Locate the cell with the specified text and output its (X, Y) center coordinate. 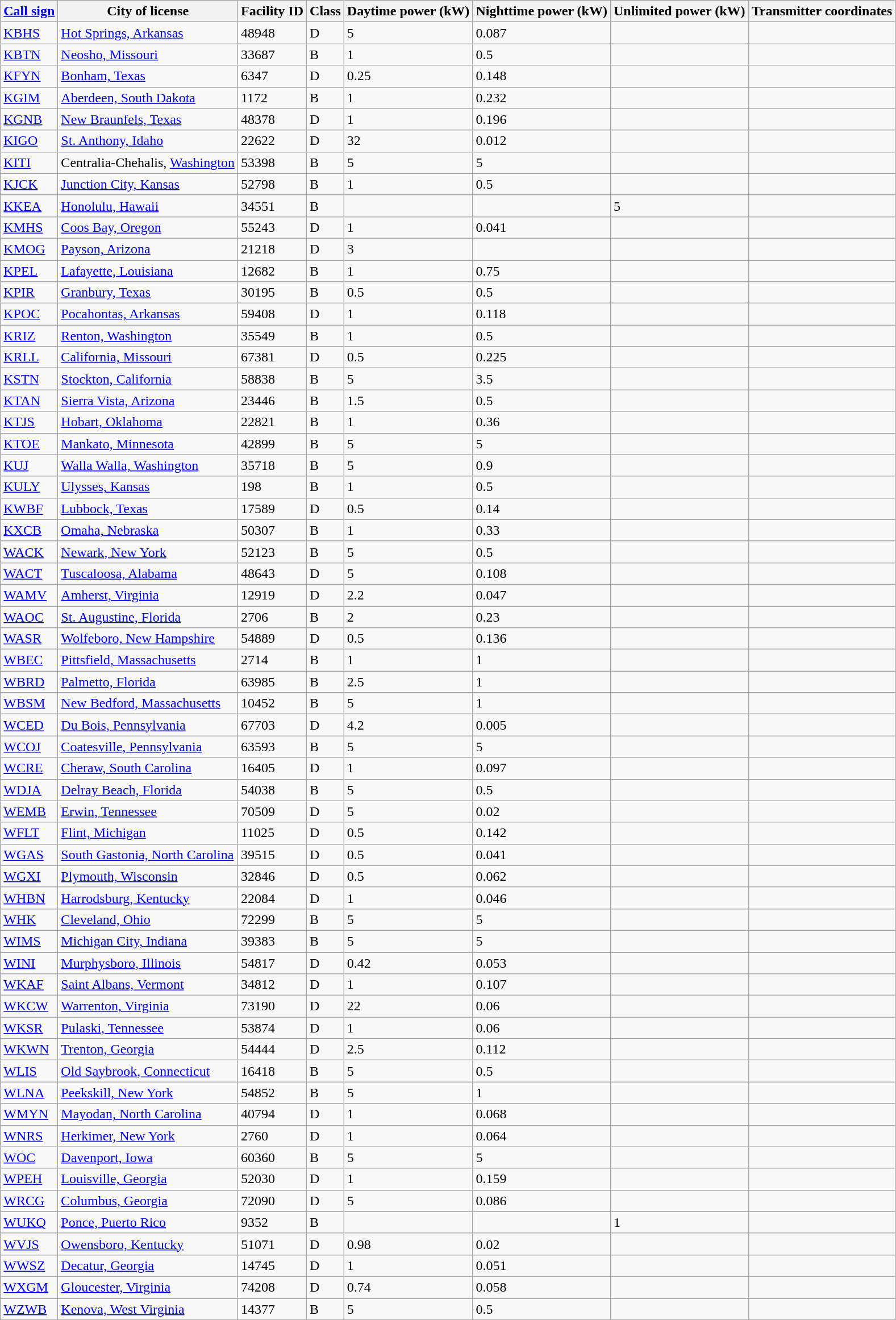
30195 (272, 293)
0.196 (542, 119)
Ulysses, Kansas (148, 487)
0.053 (542, 963)
22084 (272, 898)
Facility ID (272, 11)
KPEL (30, 271)
WGAS (30, 855)
67703 (272, 725)
54889 (272, 639)
0.058 (542, 1287)
WBRD (30, 682)
Daytime power (kW) (408, 11)
California, Missouri (148, 357)
53398 (272, 163)
50307 (272, 530)
Lafayette, Louisiana (148, 271)
1172 (272, 98)
35718 (272, 465)
16418 (272, 1071)
WBSM (30, 703)
0.047 (542, 595)
32846 (272, 876)
0.136 (542, 639)
KRIZ (30, 336)
WRCG (30, 1201)
4.2 (408, 725)
New Bedford, Massachusetts (148, 703)
0.225 (542, 357)
Granbury, Texas (148, 293)
12919 (272, 595)
WCED (30, 725)
WMYN (30, 1114)
0.75 (542, 271)
11025 (272, 833)
74208 (272, 1287)
WFLT (30, 833)
KGIM (30, 98)
21218 (272, 249)
54444 (272, 1050)
54817 (272, 963)
48948 (272, 33)
KUJ (30, 465)
14745 (272, 1265)
35549 (272, 336)
1.5 (408, 401)
Hot Springs, Arkansas (148, 33)
Mankato, Minnesota (148, 444)
Nighttime power (kW) (542, 11)
67381 (272, 357)
Cleveland, Ohio (148, 919)
Herkimer, New York (148, 1136)
KRLL (30, 357)
KFYN (30, 76)
Hobart, Oklahoma (148, 422)
WCRE (30, 768)
9352 (272, 1222)
Trenton, Georgia (148, 1050)
Newark, New York (148, 552)
16405 (272, 768)
48643 (272, 573)
70509 (272, 811)
Stockton, California (148, 379)
KKEA (30, 206)
0.062 (542, 876)
WWSZ (30, 1265)
42899 (272, 444)
Neosho, Missouri (148, 55)
Columbus, Georgia (148, 1201)
0.232 (542, 98)
0.74 (408, 1287)
2 (408, 617)
52030 (272, 1179)
2706 (272, 617)
KXCB (30, 530)
Junction City, Kansas (148, 184)
WVJS (30, 1244)
198 (272, 487)
WINI (30, 963)
KWBF (30, 509)
Plymouth, Wisconsin (148, 876)
WKWN (30, 1050)
0.159 (542, 1179)
0.012 (542, 141)
0.112 (542, 1050)
Payson, Arizona (148, 249)
KPOC (30, 314)
2714 (272, 660)
WACT (30, 573)
Amherst, Virginia (148, 595)
Cheraw, South Carolina (148, 768)
WASR (30, 639)
0.142 (542, 833)
73190 (272, 1006)
0.108 (542, 573)
Erwin, Tennessee (148, 811)
Ponce, Puerto Rico (148, 1222)
0.148 (542, 76)
Walla Walla, Washington (148, 465)
WUKQ (30, 1222)
KJCK (30, 184)
Bonham, Texas (148, 76)
Michigan City, Indiana (148, 941)
2760 (272, 1136)
WIMS (30, 941)
Owensboro, Kentucky (148, 1244)
0.068 (542, 1114)
WLIS (30, 1071)
City of license (148, 11)
WOC (30, 1157)
KTOE (30, 444)
0.087 (542, 33)
0.36 (542, 422)
KIGO (30, 141)
0.23 (542, 617)
2.2 (408, 595)
48378 (272, 119)
33687 (272, 55)
Class (326, 11)
Renton, Washington (148, 336)
WGXI (30, 876)
53874 (272, 1028)
0.046 (542, 898)
52798 (272, 184)
Decatur, Georgia (148, 1265)
WHK (30, 919)
39383 (272, 941)
Aberdeen, South Dakota (148, 98)
Du Bois, Pennsylvania (148, 725)
14377 (272, 1309)
Unlimited power (kW) (680, 11)
KTJS (30, 422)
WPEH (30, 1179)
Warrenton, Virginia (148, 1006)
KBTN (30, 55)
22821 (272, 422)
0.9 (542, 465)
WAMV (30, 595)
Tuscaloosa, Alabama (148, 573)
12682 (272, 271)
Centralia-Chehalis, Washington (148, 163)
Lubbock, Texas (148, 509)
0.005 (542, 725)
WKCW (30, 1006)
WDJA (30, 790)
KULY (30, 487)
WKAF (30, 985)
Mayodan, North Carolina (148, 1114)
72090 (272, 1201)
St. Augustine, Florida (148, 617)
3.5 (542, 379)
54852 (272, 1093)
KTAN (30, 401)
22622 (272, 141)
63593 (272, 747)
WBEC (30, 660)
Honolulu, Hawaii (148, 206)
Gloucester, Virginia (148, 1287)
55243 (272, 227)
0.25 (408, 76)
0.98 (408, 1244)
WACK (30, 552)
0.051 (542, 1265)
72299 (272, 919)
0.064 (542, 1136)
Louisville, Georgia (148, 1179)
Sierra Vista, Arizona (148, 401)
Call sign (30, 11)
34551 (272, 206)
0.33 (542, 530)
WLNA (30, 1093)
0.42 (408, 963)
WKSR (30, 1028)
WHBN (30, 898)
KMHS (30, 227)
KBHS (30, 33)
WXGM (30, 1287)
0.118 (542, 314)
0.086 (542, 1201)
40794 (272, 1114)
Palmetto, Florida (148, 682)
17589 (272, 509)
Omaha, Nebraska (148, 530)
WEMB (30, 811)
WCOJ (30, 747)
54038 (272, 790)
Coos Bay, Oregon (148, 227)
Wolfeboro, New Hampshire (148, 639)
KPIR (30, 293)
39515 (272, 855)
Saint Albans, Vermont (148, 985)
Pittsfield, Massachusetts (148, 660)
KGNB (30, 119)
KITI (30, 163)
Old Saybrook, Connecticut (148, 1071)
52123 (272, 552)
59408 (272, 314)
3 (408, 249)
Coatesville, Pennsylvania (148, 747)
Davenport, Iowa (148, 1157)
Delray Beach, Florida (148, 790)
0.097 (542, 768)
0.107 (542, 985)
60360 (272, 1157)
63985 (272, 682)
New Braunfels, Texas (148, 119)
Pulaski, Tennessee (148, 1028)
Kenova, West Virginia (148, 1309)
KSTN (30, 379)
58838 (272, 379)
Peekskill, New York (148, 1093)
10452 (272, 703)
Harrodsburg, Kentucky (148, 898)
22 (408, 1006)
Transmitter coordinates (822, 11)
Flint, Michigan (148, 833)
St. Anthony, Idaho (148, 141)
34812 (272, 985)
51071 (272, 1244)
Pocahontas, Arkansas (148, 314)
0.14 (542, 509)
WNRS (30, 1136)
32 (408, 141)
South Gastonia, North Carolina (148, 855)
Murphysboro, Illinois (148, 963)
WZWB (30, 1309)
6347 (272, 76)
KMOG (30, 249)
23446 (272, 401)
WAOC (30, 617)
